Identify which cell holds the provided text, then report its [x, y] central coordinate. 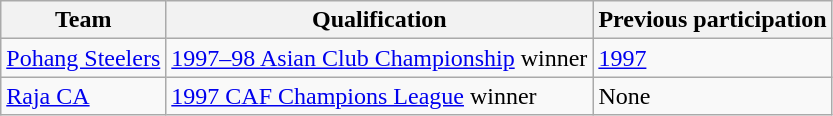
1997 [712, 58]
None [712, 96]
Raja CA [84, 96]
Pohang Steelers [84, 58]
Team [84, 20]
Qualification [380, 20]
Previous participation [712, 20]
1997 CAF Champions League winner [380, 96]
1997–98 Asian Club Championship winner [380, 58]
